Provide the [X, Y] coordinate of the cell's center where the given text is located.  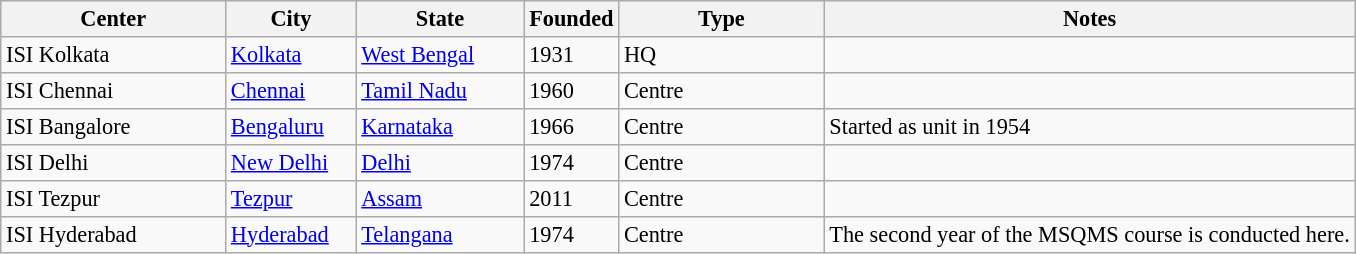
Assam [440, 198]
Chennai [291, 90]
Tezpur [291, 198]
1931 [572, 55]
Karnataka [440, 126]
HQ [722, 55]
Kolkata [291, 55]
The second year of the MSQMS course is conducted here. [1090, 234]
Center [114, 19]
Bengaluru [291, 126]
1966 [572, 126]
ISI Delhi [114, 162]
Hyderabad [291, 234]
ISI Bangalore [114, 126]
Type [722, 19]
Started as unit in 1954 [1090, 126]
Notes [1090, 19]
1960 [572, 90]
West Bengal [440, 55]
ISI Kolkata [114, 55]
Founded [572, 19]
ISI Chennai [114, 90]
Tamil Nadu [440, 90]
ISI Hyderabad [114, 234]
City [291, 19]
New Delhi [291, 162]
State [440, 19]
2011 [572, 198]
Delhi [440, 162]
Telangana [440, 234]
ISI Tezpur [114, 198]
